Capture the cell that displays the provided text and extract its (x, y) central coordinate. 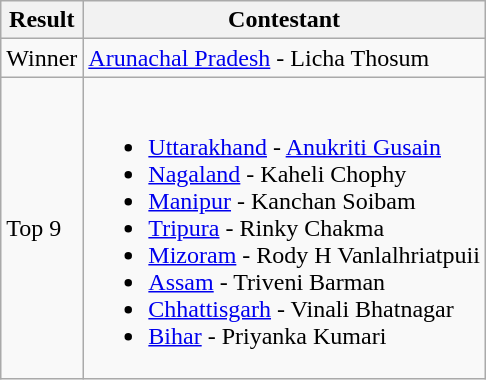
Top 9 (42, 228)
Arunachal Pradesh - Licha Thosum (284, 58)
Contestant (284, 20)
Winner (42, 58)
Result (42, 20)
